Identify which cell holds the provided text, then report its [x, y] central coordinate. 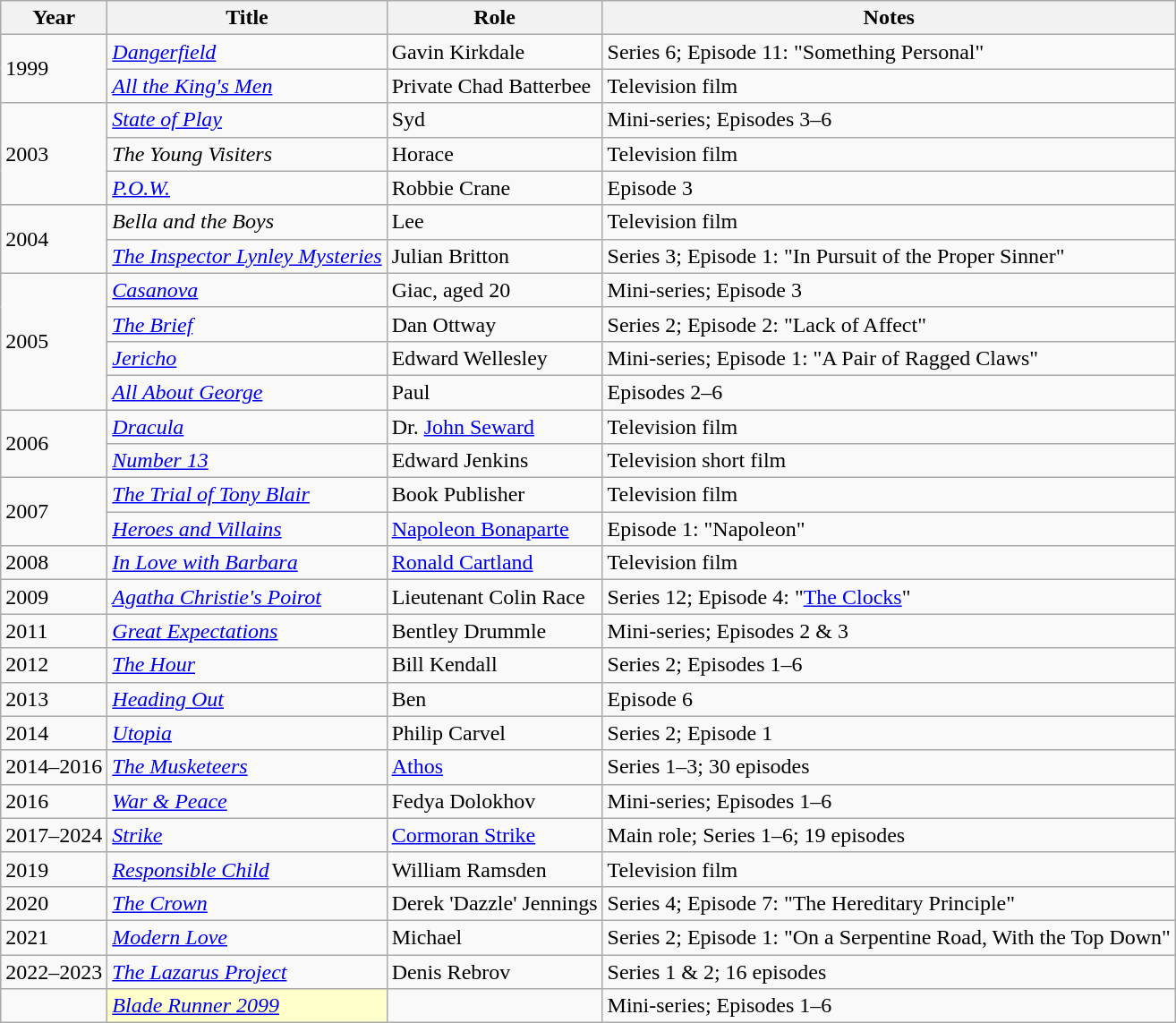
State of Play [247, 120]
All the King's Men [247, 86]
Heroes and Villains [247, 529]
Denis Rebrov [494, 971]
Bill Kendall [494, 665]
Series 3; Episode 1: "In Pursuit of the Proper Sinner" [889, 256]
1999 [54, 69]
Series 6; Episode 11: "Something Personal" [889, 52]
2012 [54, 665]
The Crown [247, 903]
The Lazarus Project [247, 971]
Series 4; Episode 7: "The Hereditary Principle" [889, 903]
Ben [494, 699]
Series 1 & 2; 16 episodes [889, 971]
Series 2; Episode 2: "Lack of Affect" [889, 324]
Modern Love [247, 937]
The Trial of Tony Blair [247, 495]
2022–2023 [54, 971]
2004 [54, 239]
2013 [54, 699]
Mini-series; Episodes 2 & 3 [889, 631]
Mini-series; Episodes 3–6 [889, 120]
All About George [247, 392]
War & Peace [247, 801]
Philip Carvel [494, 733]
2011 [54, 631]
In Love with Barbara [247, 563]
Agatha Christie's Poirot [247, 597]
Number 13 [247, 461]
The Young Visiters [247, 154]
Horace [494, 154]
Series 1–3; 30 episodes [889, 767]
Episode 6 [889, 699]
Role [494, 18]
Lieutenant Colin Race [494, 597]
Paul [494, 392]
Dracula [247, 427]
Strike [247, 835]
2008 [54, 563]
Series 2; Episode 1 [889, 733]
Bella and the Boys [247, 222]
William Ramsden [494, 869]
Mini-series; Episode 1: "A Pair of Ragged Claws" [889, 358]
Title [247, 18]
Gavin Kirkdale [494, 52]
The Musketeers [247, 767]
Private Chad Batterbee [494, 86]
Book Publisher [494, 495]
Utopia [247, 733]
Main role; Series 1–6; 19 episodes [889, 835]
Episode 1: "Napoleon" [889, 529]
Fedya Dolokhov [494, 801]
The Inspector Lynley Mysteries [247, 256]
Dr. John Seward [494, 427]
2020 [54, 903]
Casanova [247, 290]
Dangerfield [247, 52]
2017–2024 [54, 835]
Ronald Cartland [494, 563]
2003 [54, 154]
Giac, aged 20 [494, 290]
Jericho [247, 358]
Bentley Drummle [494, 631]
Napoleon Bonaparte [494, 529]
Athos [494, 767]
Michael [494, 937]
Great Expectations [247, 631]
Mini-series; Episode 3 [889, 290]
2007 [54, 512]
Derek 'Dazzle' Jennings [494, 903]
Responsible Child [247, 869]
P.O.W. [247, 188]
2006 [54, 444]
Heading Out [247, 699]
Julian Britton [494, 256]
Dan Ottway [494, 324]
Episode 3 [889, 188]
Edward Jenkins [494, 461]
Lee [494, 222]
2005 [54, 341]
Robbie Crane [494, 188]
Blade Runner 2099 [247, 1006]
Episodes 2–6 [889, 392]
2019 [54, 869]
2014–2016 [54, 767]
Series 2; Episode 1: "On a Serpentine Road, With the Top Down" [889, 937]
2016 [54, 801]
The Hour [247, 665]
The Brief [247, 324]
Series 2; Episodes 1–6 [889, 665]
Series 12; Episode 4: "The Clocks" [889, 597]
Television short film [889, 461]
2021 [54, 937]
Syd [494, 120]
2009 [54, 597]
Cormoran Strike [494, 835]
Year [54, 18]
Notes [889, 18]
Edward Wellesley [494, 358]
2014 [54, 733]
